Return the (X, Y) coordinate for the center point of the cell that contains the specified text.  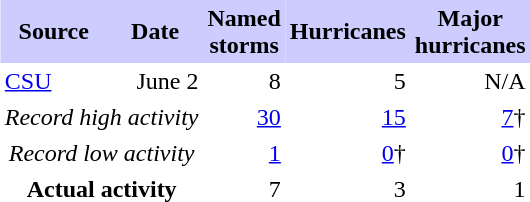
5 (348, 81)
June 2 (155, 81)
15 (348, 117)
30 (244, 117)
Record low activity (102, 153)
CSU (54, 81)
1 (244, 153)
Source (54, 32)
8 (244, 81)
N/A (470, 81)
Hurricanes (348, 32)
Majorhurricanes (470, 32)
Record high activity (102, 117)
7† (470, 117)
Namedstorms (244, 32)
Date (155, 32)
